Return the [x, y] coordinate for the center point of the cell that contains the specified text.  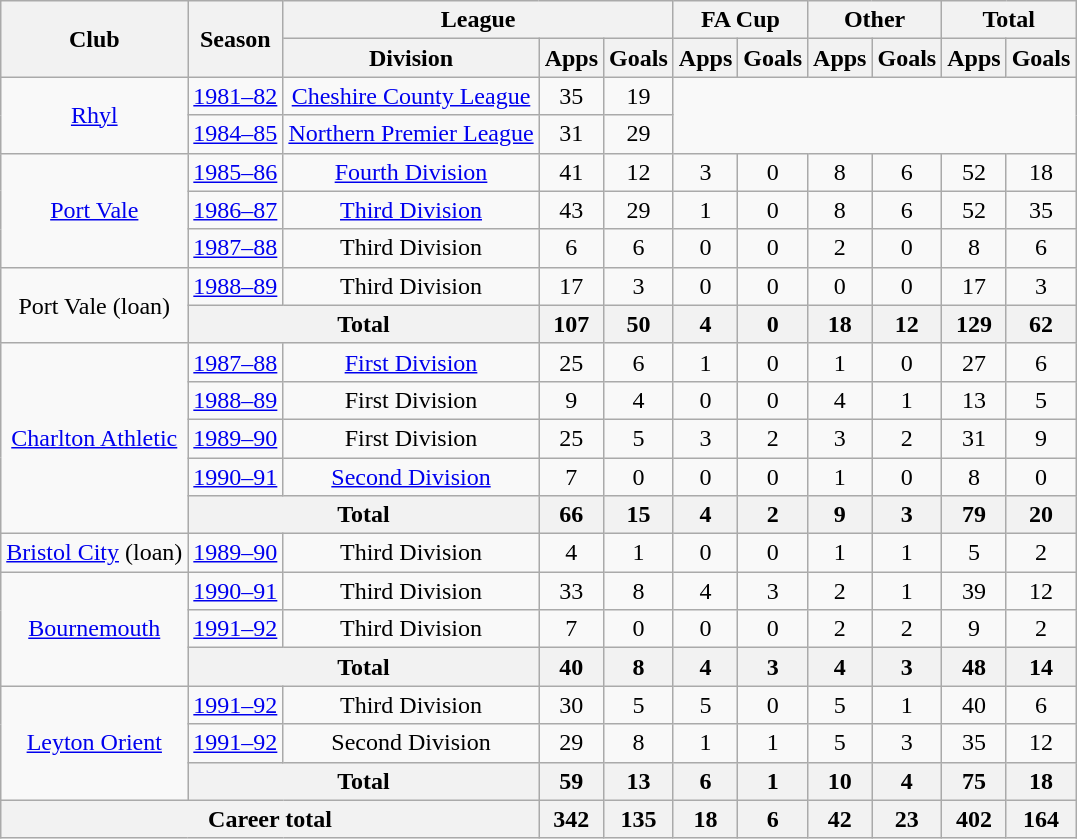
Port Vale (loan) [94, 305]
Career total [270, 819]
33 [571, 591]
50 [639, 324]
39 [974, 591]
1985–86 [236, 172]
62 [1041, 324]
75 [974, 781]
Leyton Orient [94, 743]
342 [571, 819]
Division [411, 58]
23 [907, 819]
41 [571, 172]
43 [571, 210]
Season [236, 39]
402 [974, 819]
79 [974, 515]
19 [639, 96]
107 [571, 324]
1984–85 [236, 134]
FA Cup [740, 20]
164 [1041, 819]
Fourth Division [411, 172]
27 [974, 362]
15 [639, 515]
42 [840, 819]
Port Vale [94, 210]
48 [974, 667]
Northern Premier League [411, 134]
Club [94, 39]
Bournemouth [94, 629]
66 [571, 515]
30 [571, 705]
Cheshire County League [411, 96]
1986–87 [236, 210]
20 [1041, 515]
League [478, 20]
59 [571, 781]
14 [1041, 667]
135 [639, 819]
Charlton Athletic [94, 438]
Other [875, 20]
1981–82 [236, 96]
129 [974, 324]
Bristol City (loan) [94, 553]
10 [840, 781]
Rhyl [94, 115]
